Determine the (X, Y) coordinate at the center of the cell enclosing the given text.  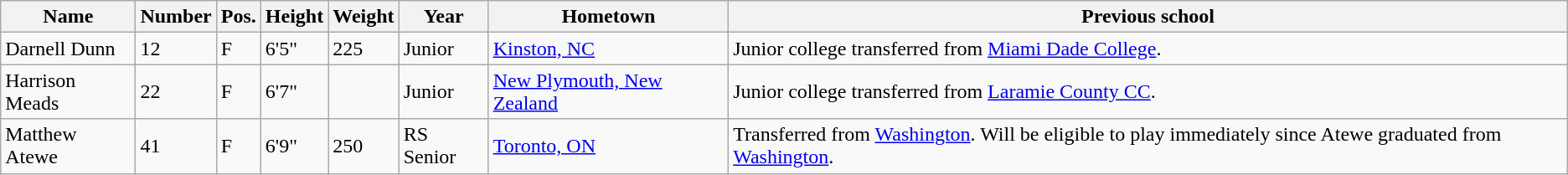
Name (69, 17)
Toronto, ON (608, 146)
Height (294, 17)
Matthew Atewe (69, 146)
Hometown (608, 17)
6'7" (294, 92)
Junior college transferred from Miami Dade College. (1148, 49)
Weight (364, 17)
6'5" (294, 49)
225 (364, 49)
Darnell Dunn (69, 49)
22 (176, 92)
Pos. (238, 17)
Harrison Meads (69, 92)
Kinston, NC (608, 49)
41 (176, 146)
Previous school (1148, 17)
Number (176, 17)
6'9" (294, 146)
Transferred from Washington. Will be eligible to play immediately since Atewe graduated from Washington. (1148, 146)
RS Senior (444, 146)
Junior college transferred from Laramie County CC. (1148, 92)
Year (444, 17)
250 (364, 146)
12 (176, 49)
New Plymouth, New Zealand (608, 92)
